Capture the cell that displays the provided text and extract its [X, Y] central coordinate. 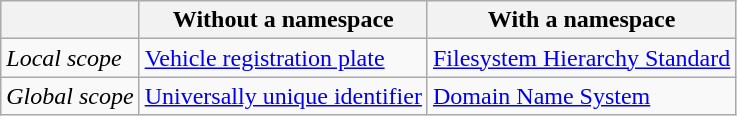
Universally unique identifier [283, 96]
Vehicle registration plate [283, 58]
With a namespace [581, 20]
Domain Name System [581, 96]
Without a namespace [283, 20]
Global scope [70, 96]
Filesystem Hierarchy Standard [581, 58]
Local scope [70, 58]
